Search for the cell housing the specified text and yield its (X, Y) center coordinate. 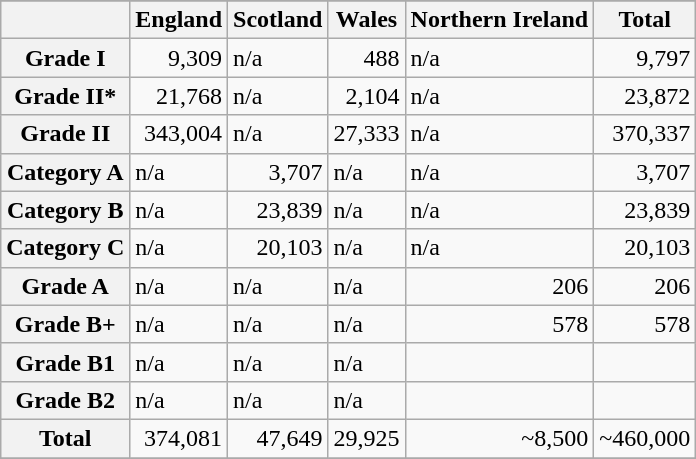
29,925 (366, 438)
374,081 (179, 438)
~8,500 (500, 438)
Category B (66, 210)
370,337 (645, 134)
England (179, 20)
343,004 (179, 134)
21,768 (179, 96)
27,333 (366, 134)
9,797 (645, 58)
9,309 (179, 58)
Wales (366, 20)
Grade B1 (66, 362)
Grade II* (66, 96)
Scotland (278, 20)
Grade I (66, 58)
Category C (66, 248)
~460,000 (645, 438)
47,649 (278, 438)
2,104 (366, 96)
Category A (66, 172)
Northern Ireland (500, 20)
Grade B+ (66, 324)
Grade II (66, 134)
Grade B2 (66, 400)
Grade A (66, 286)
488 (366, 58)
23,872 (645, 96)
